Extract the [x, y] coordinate from the center of the cell holding the provided text.  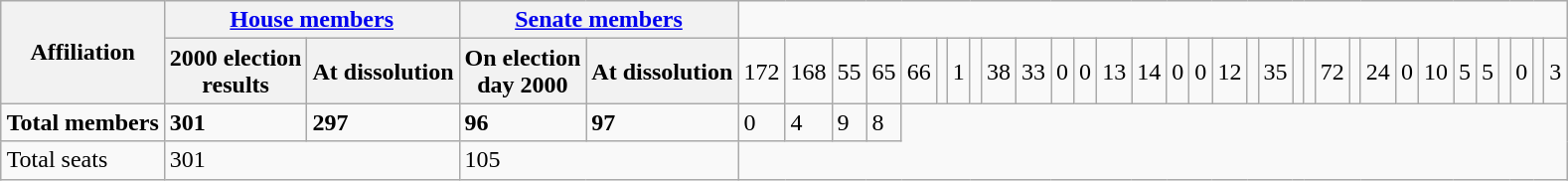
38 [998, 72]
8 [884, 122]
297 [384, 122]
2000 electionresults [235, 72]
33 [1033, 72]
Affiliation [82, 52]
24 [1377, 72]
10 [1435, 72]
House members [312, 20]
9 [849, 122]
172 [761, 72]
65 [884, 72]
55 [849, 72]
96 [523, 122]
4 [809, 122]
12 [1230, 72]
97 [662, 122]
72 [1332, 72]
Senate members [598, 20]
3 [1556, 72]
Total seats [82, 160]
14 [1149, 72]
35 [1276, 72]
13 [1115, 72]
1 [958, 72]
Total members [82, 122]
168 [809, 72]
66 [918, 72]
On electionday 2000 [523, 72]
105 [598, 160]
